Return [x, y] of the center of cell containing provided text 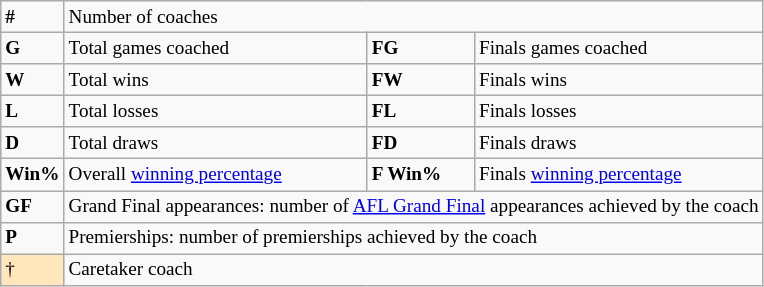
Number of coaches [414, 17]
Win% [32, 175]
† [32, 270]
Grand Final appearances: number of AFL Grand Final appearances achieved by the coach [414, 206]
# [32, 17]
FL [420, 111]
Total losses [216, 111]
GF [32, 206]
Total games coached [216, 48]
Finals wins [618, 80]
Premierships: number of premierships achieved by the coach [414, 238]
FD [420, 143]
D [32, 143]
Total wins [216, 80]
Finals draws [618, 143]
G [32, 48]
Finals losses [618, 111]
P [32, 238]
Total draws [216, 143]
Overall winning percentage [216, 175]
Finals games coached [618, 48]
FG [420, 48]
Finals winning percentage [618, 175]
Caretaker coach [414, 270]
L [32, 111]
F Win% [420, 175]
W [32, 80]
FW [420, 80]
